Detect which cell encompasses the target text, then output its [X, Y] center coordinate. 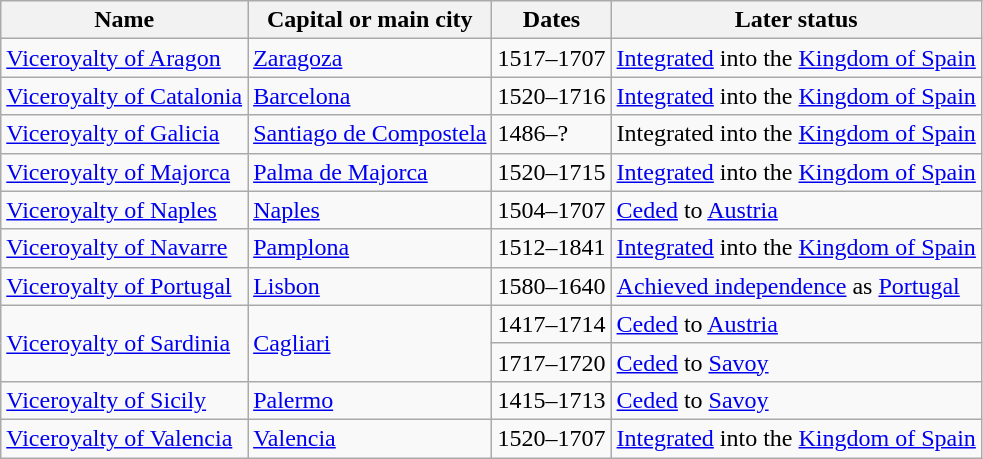
Viceroyalty of Sardinia [124, 343]
Viceroyalty of Aragon [124, 58]
Cagliari [370, 343]
Lisbon [370, 286]
Naples [370, 210]
Palma de Majorca [370, 172]
1417–1714 [552, 324]
Santiago de Compostela [370, 134]
Viceroyalty of Catalonia [124, 96]
Capital or main city [370, 20]
Viceroyalty of Naples [124, 210]
Viceroyalty of Sicily [124, 400]
1415–1713 [552, 400]
1512–1841 [552, 248]
Viceroyalty of Portugal [124, 286]
Valencia [370, 438]
1520–1715 [552, 172]
1717–1720 [552, 362]
Achieved independence as Portugal [796, 286]
1517–1707 [552, 58]
1520–1716 [552, 96]
Dates [552, 20]
Pamplona [370, 248]
Viceroyalty of Navarre [124, 248]
Barcelona [370, 96]
1504–1707 [552, 210]
Viceroyalty of Galicia [124, 134]
Viceroyalty of Majorca [124, 172]
Palermo [370, 400]
Zaragoza [370, 58]
1580–1640 [552, 286]
1520–1707 [552, 438]
Name [124, 20]
1486–? [552, 134]
Viceroyalty of Valencia [124, 438]
Later status [796, 20]
